From the cell containing the given text, extract its center point as [X, Y] coordinate. 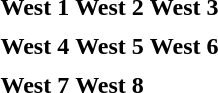
West 5 [110, 46]
